Output the (X, Y) coordinate of the center of the cell containing the given text.  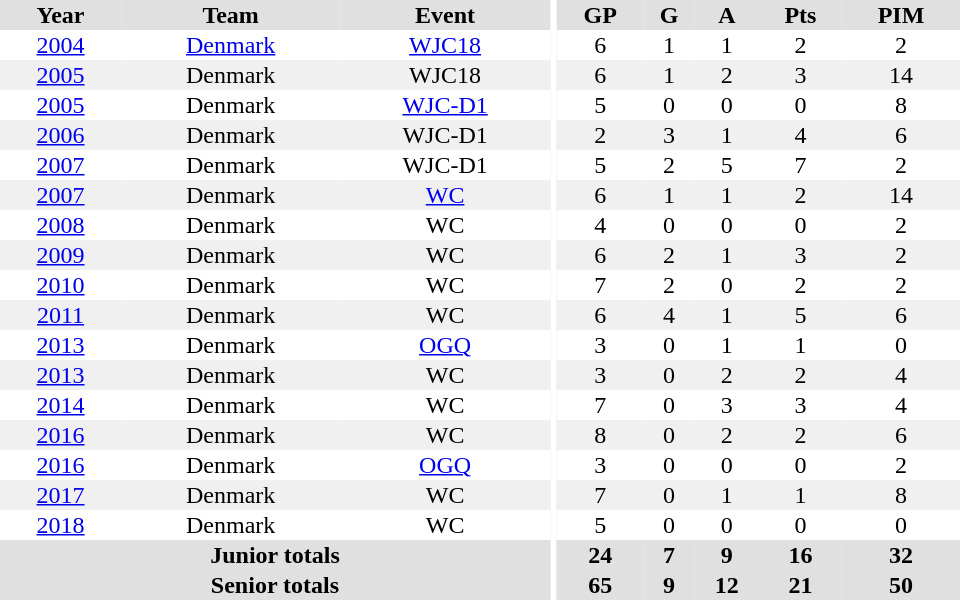
2017 (60, 495)
2018 (60, 525)
PIM (901, 15)
Event (445, 15)
Pts (800, 15)
Senior totals (275, 585)
2014 (60, 405)
16 (800, 555)
2011 (60, 315)
Junior totals (275, 555)
21 (800, 585)
32 (901, 555)
50 (901, 585)
GP (600, 15)
Team (230, 15)
2009 (60, 255)
65 (600, 585)
24 (600, 555)
12 (727, 585)
G (668, 15)
A (727, 15)
2008 (60, 225)
2006 (60, 135)
Year (60, 15)
2010 (60, 285)
2004 (60, 45)
